Locate the cell with the specified text and output its (X, Y) center coordinate. 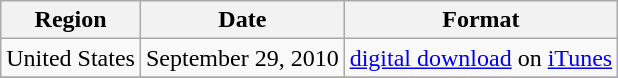
Region (71, 20)
United States (71, 58)
digital download on iTunes (481, 58)
September 29, 2010 (242, 58)
Format (481, 20)
Date (242, 20)
